Provide the [X, Y] coordinate of the cell's center where the given text is located.  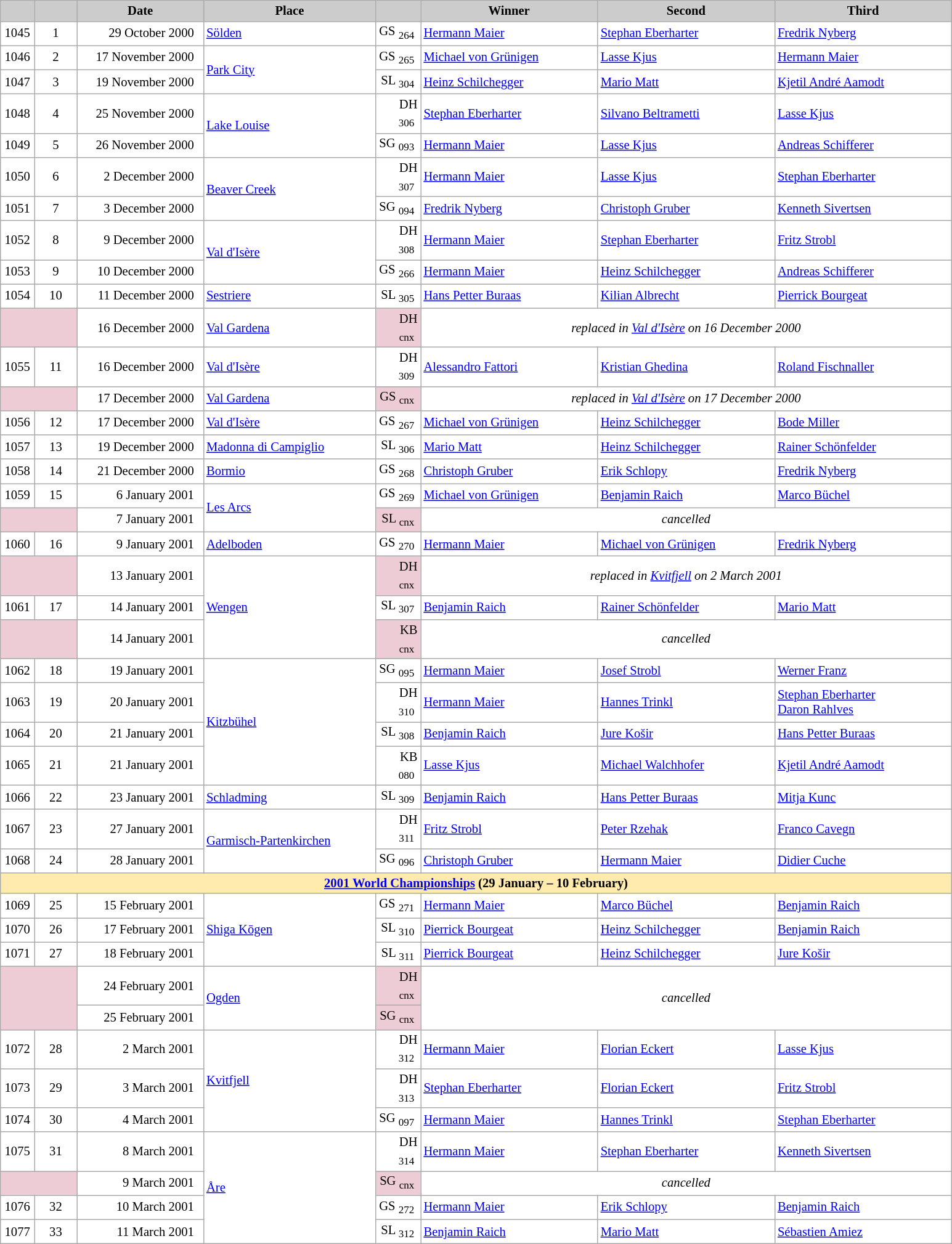
1047 [17, 81]
KB cnx [398, 638]
Date [140, 10]
SL 305 [398, 296]
1068 [17, 860]
1052 [17, 240]
Mitja Kunc [863, 797]
Madonna di Campiglio [290, 447]
1063 [17, 702]
1055 [17, 366]
Didier Cuche [863, 860]
1059 [17, 495]
Peter Rzehak [686, 828]
GS 272 [398, 1208]
Alessandro Fattori [509, 366]
replaced in Kvitfjell on 2 March 2001 [686, 575]
18 February 2001 [140, 954]
11 [56, 366]
SL 304 [398, 81]
SL 311 [398, 954]
13 [56, 447]
26 November 2000 [140, 145]
DH 311 [398, 828]
Second [686, 10]
10 March 2001 [140, 1208]
31 [56, 1151]
Beaver Creek [290, 189]
Adelboden [290, 543]
1058 [17, 471]
SG 097 [398, 1120]
SL cnx [398, 520]
17 November 2000 [140, 58]
GS 267 [398, 423]
28 January 2001 [140, 860]
12 [56, 423]
Third [863, 10]
1069 [17, 906]
Lake Louise [290, 126]
DH 310 [398, 702]
1064 [17, 733]
9 [56, 271]
24 February 2001 [140, 986]
DH 306 [398, 113]
24 [56, 860]
GS cnx [398, 398]
Åre [290, 1188]
Josef Strobl [686, 670]
21 December 2000 [140, 471]
30 [56, 1120]
replaced in Val d'Isère on 16 December 2000 [686, 328]
25 February 2001 [140, 1017]
17 February 2001 [140, 929]
DH 309 [398, 366]
Kilian Albrecht [686, 296]
21 [56, 765]
9 January 2001 [140, 543]
4 [56, 113]
Franco Cavegn [863, 828]
Place [290, 10]
1066 [17, 797]
2001 World Championships (29 January – 10 February) [476, 883]
SG 096 [398, 860]
GS 266 [398, 271]
Sébastien Amiez [863, 1231]
Winner [509, 10]
Bode Miller [863, 423]
1048 [17, 113]
GS 271 [398, 906]
GS 265 [398, 58]
SG 094 [398, 208]
SL 309 [398, 797]
Michael Walchhofer [686, 765]
1049 [17, 145]
Les Arcs [290, 508]
GS 264 [398, 33]
DH 307 [398, 176]
3 December 2000 [140, 208]
13 January 2001 [140, 575]
Silvano Beltrametti [686, 113]
19 November 2000 [140, 81]
Park City [290, 70]
25 [56, 906]
27 [56, 954]
DH 313 [398, 1088]
1076 [17, 1208]
1 [56, 33]
DH 314 [398, 1151]
Kristian Ghedina [686, 366]
1050 [17, 176]
1061 [17, 608]
8 [56, 240]
1051 [17, 208]
Sölden [290, 33]
1057 [17, 447]
7 January 2001 [140, 520]
SL 307 [398, 608]
5 [56, 145]
1075 [17, 1151]
Ogden [290, 998]
27 January 2001 [140, 828]
4 March 2001 [140, 1120]
replaced in Val d'Isère on 17 December 2000 [686, 398]
16 [56, 543]
29 [56, 1088]
Wengen [290, 607]
8 March 2001 [140, 1151]
7 [56, 208]
22 [56, 797]
18 [56, 670]
11 March 2001 [140, 1231]
1046 [17, 58]
15 [56, 495]
1053 [17, 271]
2 December 2000 [140, 176]
20 [56, 733]
19 December 2000 [140, 447]
9 December 2000 [140, 240]
Kvitfjell [290, 1081]
Bormio [290, 471]
19 [56, 702]
3 [56, 81]
1060 [17, 543]
1073 [17, 1088]
2 March 2001 [140, 1049]
29 October 2000 [140, 33]
1074 [17, 1120]
SG 093 [398, 145]
GS 269 [398, 495]
KB 080 [398, 765]
9 March 2001 [140, 1183]
DH 308 [398, 240]
3 March 2001 [140, 1088]
17 [56, 608]
Kitzbühel [290, 722]
2 [56, 58]
6 January 2001 [140, 495]
33 [56, 1231]
19 January 2001 [140, 670]
Werner Franz [863, 670]
15 February 2001 [140, 906]
23 January 2001 [140, 797]
Stephan Eberharter Daron Rahlves [863, 702]
SL 312 [398, 1231]
1070 [17, 929]
1045 [17, 33]
SL 306 [398, 447]
SL 310 [398, 929]
Roland Fischnaller [863, 366]
14 [56, 471]
28 [56, 1049]
1071 [17, 954]
1077 [17, 1231]
SL 308 [398, 733]
1067 [17, 828]
Schladming [290, 797]
1054 [17, 296]
GS 268 [398, 471]
10 December 2000 [140, 271]
26 [56, 929]
1065 [17, 765]
Garmisch-Partenkirchen [290, 840]
GS 270 [398, 543]
25 November 2000 [140, 113]
23 [56, 828]
SG 095 [398, 670]
6 [56, 176]
32 [56, 1208]
DH 312 [398, 1049]
1072 [17, 1049]
1056 [17, 423]
11 December 2000 [140, 296]
10 [56, 296]
1062 [17, 670]
Sestriere [290, 296]
Shiga Kōgen [290, 930]
20 January 2001 [140, 702]
